Output the [X, Y] coordinate of the center of the cell containing the given text.  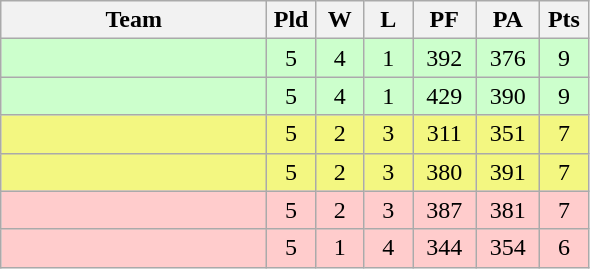
L [388, 20]
Pts [564, 20]
392 [444, 58]
390 [508, 96]
W [340, 20]
376 [508, 58]
Pld [292, 20]
311 [444, 134]
6 [564, 248]
Team [134, 20]
387 [444, 210]
391 [508, 172]
351 [508, 134]
429 [444, 96]
354 [508, 248]
PA [508, 20]
380 [444, 172]
381 [508, 210]
PF [444, 20]
344 [444, 248]
